Identify which cell holds the provided text, then report its (x, y) central coordinate. 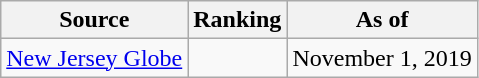
Source (94, 20)
New Jersey Globe (94, 58)
November 1, 2019 (382, 58)
Ranking (238, 20)
As of (382, 20)
